Search for the cell housing the specified text and yield its (X, Y) center coordinate. 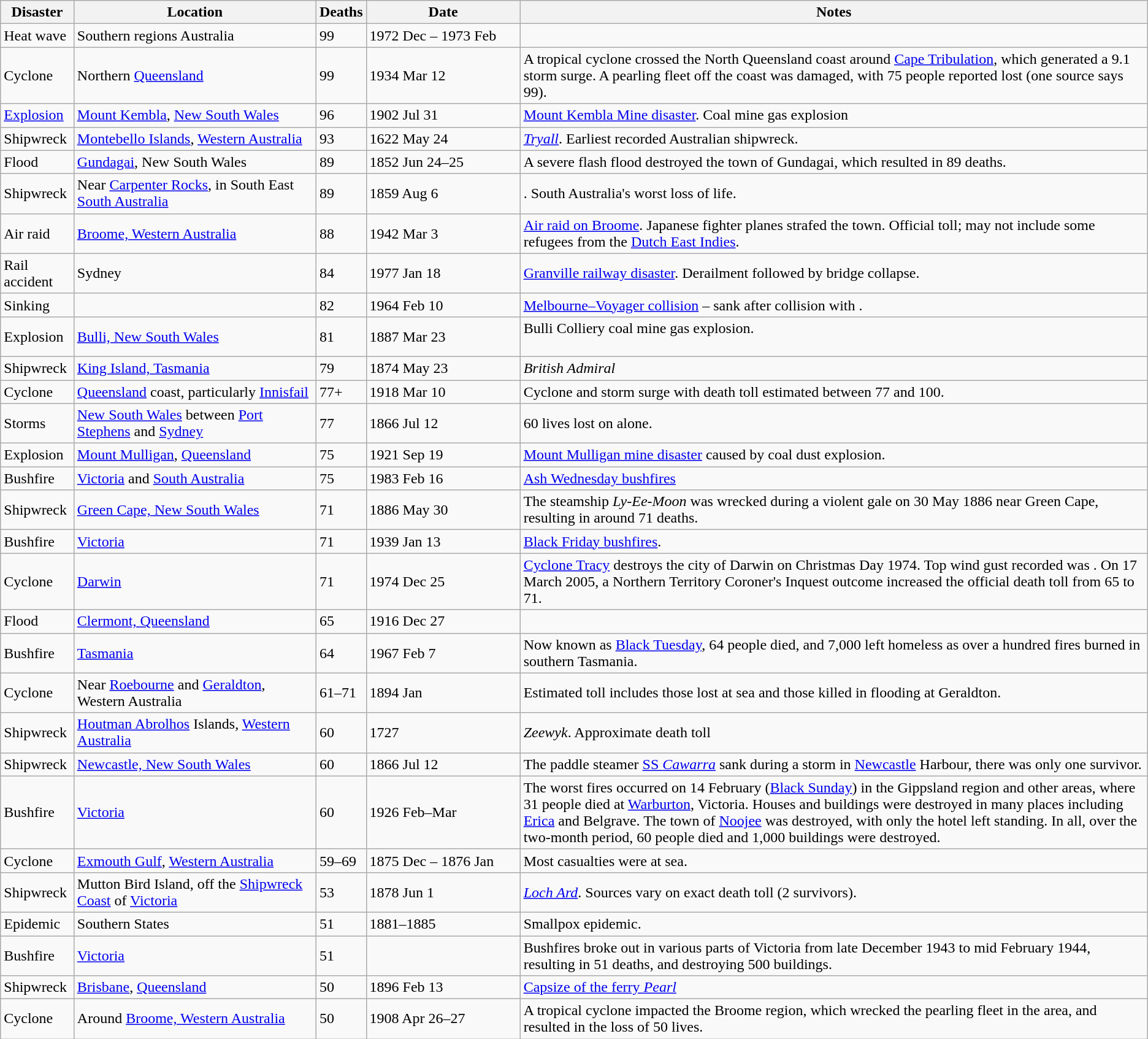
British Admiral (834, 368)
61–71 (341, 693)
Air raid on Broome. Japanese fighter planes strafed the town. Official toll; may not include some refugees from the Dutch East Indies. (834, 233)
81 (341, 336)
1939 Jan 13 (443, 542)
1622 May 24 (443, 139)
Deaths (341, 12)
Black Friday bushfires. (834, 542)
Estimated toll includes those lost at sea and those killed in flooding at Geraldton. (834, 693)
Mount Mulligan mine disaster caused by coal dust explosion. (834, 455)
82 (341, 305)
Cyclone and storm surge with death toll estimated between 77 and 100. (834, 392)
The steamship Ly-Ee-Moon was wrecked during a violent gale on 30 May 1886 near Green Cape, resulting in around 71 deaths. (834, 510)
1878 Jun 1 (443, 892)
1875 Dec – 1876 Jan (443, 861)
Ash Wednesday bushfires (834, 478)
Loch Ard. Sources vary on exact death toll (2 survivors). (834, 892)
1916 Dec 27 (443, 621)
Bushfires broke out in various parts of Victoria from late December 1943 to mid February 1944, resulting in 51 deaths, and destroying 500 buildings. (834, 956)
Green Cape, New South Wales (195, 510)
Tryall. Earliest recorded Australian shipwreck. (834, 139)
77 (341, 423)
Zeewyk. Approximate death toll (834, 732)
Tasmania (195, 653)
1874 May 23 (443, 368)
65 (341, 621)
96 (341, 115)
Sydney (195, 274)
Southern States (195, 924)
The paddle steamer SS Cawarra sank during a storm in Newcastle Harbour, there was only one survivor. (834, 764)
1972 Dec – 1973 Feb (443, 36)
Northern Queensland (195, 75)
Near Carpenter Rocks, in South East South Australia (195, 194)
1894 Jan (443, 693)
Near Roebourne and Geraldton, Western Australia (195, 693)
Rail accident (37, 274)
Capsize of the ferry Pearl (834, 987)
1967 Feb 7 (443, 653)
Southern regions Australia (195, 36)
Darwin (195, 581)
64 (341, 653)
Mount Kembla, New South Wales (195, 115)
84 (341, 274)
Clermont, Queensland (195, 621)
59–69 (341, 861)
1977 Jan 18 (443, 274)
Melbourne–Voyager collision – sank after collision with . (834, 305)
1926 Feb–Mar (443, 812)
Notes (834, 12)
1896 Feb 13 (443, 987)
A severe flash flood destroyed the town of Gundagai, which resulted in 89 deaths. (834, 162)
1881–1885 (443, 924)
Granville railway disaster. Derailment followed by bridge collapse. (834, 274)
1964 Feb 10 (443, 305)
Queensland coast, particularly Innisfail (195, 392)
93 (341, 139)
. South Australia's worst loss of life. (834, 194)
Exmouth Gulf, Western Australia (195, 861)
1859 Aug 6 (443, 194)
Bulli, New South Wales (195, 336)
Bulli Colliery coal mine gas explosion. (834, 336)
1934 Mar 12 (443, 75)
Brisbane, Queensland (195, 987)
1974 Dec 25 (443, 581)
Around Broome, Western Australia (195, 1019)
Newcastle, New South Wales (195, 764)
Mount Mulligan, Queensland (195, 455)
New South Wales between Port Stephens and Sydney (195, 423)
Heat wave (37, 36)
1918 Mar 10 (443, 392)
Mount Kembla Mine disaster. Coal mine gas explosion (834, 115)
Houtman Abrolhos Islands, Western Australia (195, 732)
1902 Jul 31 (443, 115)
Epidemic (37, 924)
53 (341, 892)
Most casualties were at sea. (834, 861)
1852 Jun 24–25 (443, 162)
Mutton Bird Island, off the Shipwreck Coast of Victoria (195, 892)
Storms (37, 423)
Gundagai, New South Wales (195, 162)
1886 May 30 (443, 510)
88 (341, 233)
King Island, Tasmania (195, 368)
A tropical cyclone impacted the Broome region, which wrecked the pearling fleet in the area, and resulted in the loss of 50 lives. (834, 1019)
79 (341, 368)
1942 Mar 3 (443, 233)
60 lives lost on alone. (834, 423)
Location (195, 12)
77+ (341, 392)
1921 Sep 19 (443, 455)
Air raid (37, 233)
Now known as Black Tuesday, 64 people died, and 7,000 left homeless as over a hundred fires burned in southern Tasmania. (834, 653)
Victoria and South Australia (195, 478)
Sinking (37, 305)
Broome, Western Australia (195, 233)
Disaster (37, 12)
1908 Apr 26–27 (443, 1019)
1727 (443, 732)
Montebello Islands, Western Australia (195, 139)
Date (443, 12)
1887 Mar 23 (443, 336)
Smallpox epidemic. (834, 924)
1983 Feb 16 (443, 478)
